Locate the cell with the specified text and output its [x, y] center coordinate. 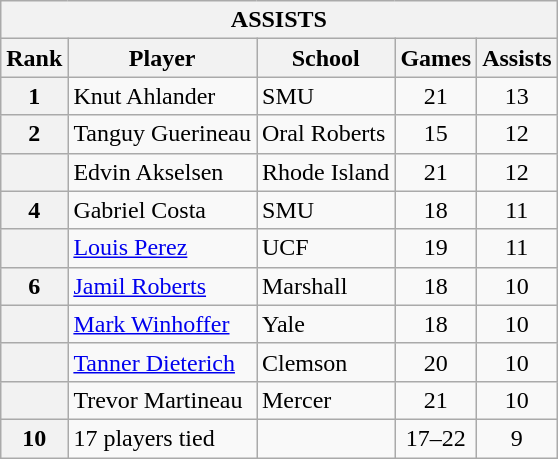
17–22 [436, 438]
17 players tied [162, 438]
Player [162, 58]
Mark Winhoffer [162, 324]
13 [517, 96]
Louis Perez [162, 248]
Assists [517, 58]
2 [34, 134]
19 [436, 248]
Trevor Martineau [162, 400]
4 [34, 210]
ASSISTS [279, 20]
Tanguy Guerineau [162, 134]
15 [436, 134]
9 [517, 438]
1 [34, 96]
School [325, 58]
Rhode Island [325, 172]
UCF [325, 248]
Clemson [325, 362]
Yale [325, 324]
Tanner Dieterich [162, 362]
Oral Roberts [325, 134]
Mercer [325, 400]
20 [436, 362]
Gabriel Costa [162, 210]
6 [34, 286]
Knut Ahlander [162, 96]
Jamil Roberts [162, 286]
Games [436, 58]
Rank [34, 58]
Edvin Akselsen [162, 172]
Marshall [325, 286]
